Pinpoint the cell where the given text exists, returning its (x, y) midpoint coordinate. 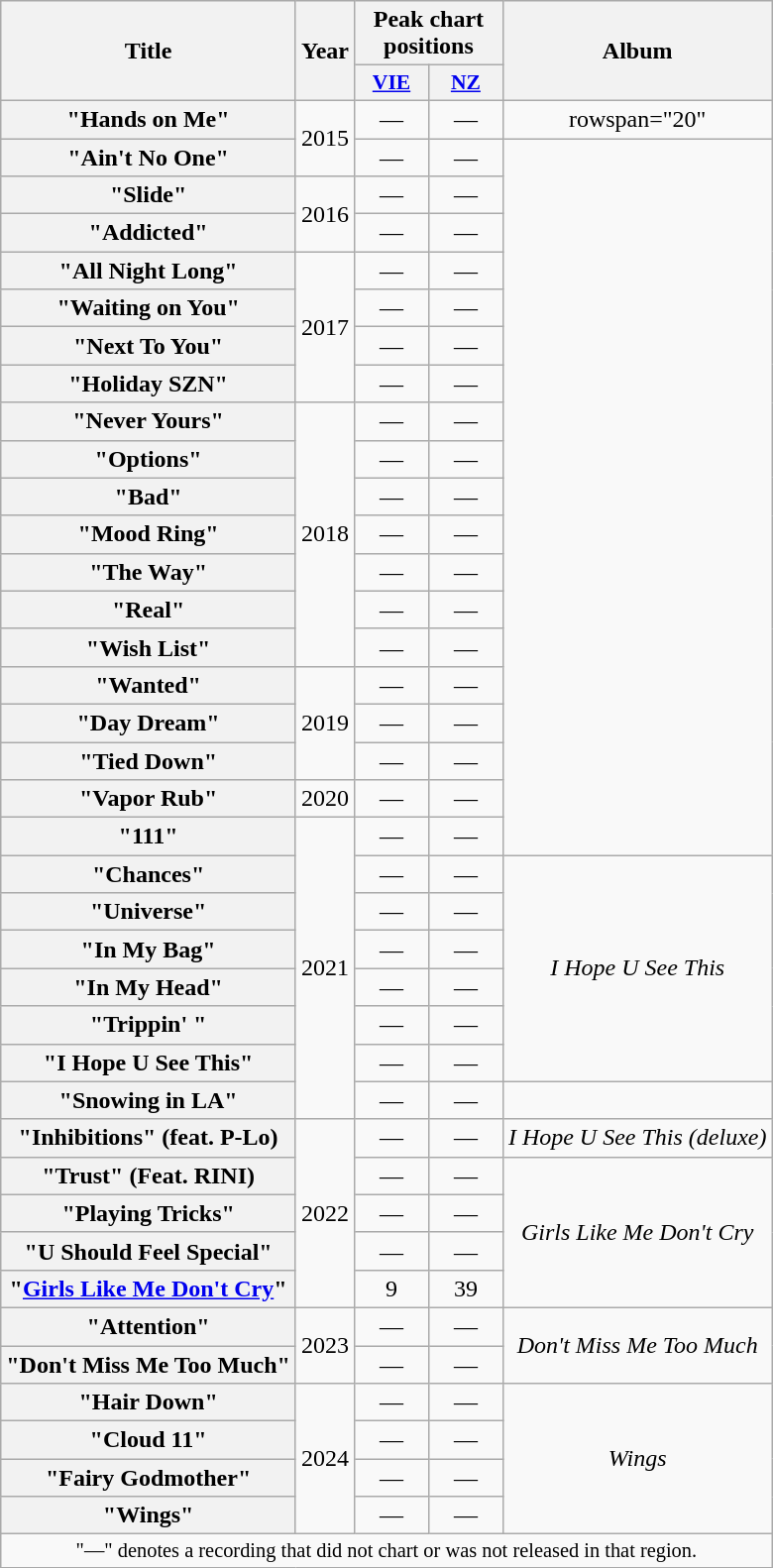
"Tied Down" (149, 760)
2020 (325, 799)
"Waiting on You" (149, 308)
"Hands on Me" (149, 119)
"Girls Like Me Don't Cry" (149, 1288)
Year (325, 52)
"All Night Long" (149, 271)
2022 (325, 1213)
"Next To You" (149, 346)
"Mood Ring" (149, 534)
"Snowing in LA" (149, 1100)
"111" (149, 837)
"Addicted" (149, 233)
Album (637, 52)
39 (466, 1288)
2023 (325, 1345)
"Wings" (149, 1515)
"Don't Miss Me Too Much" (149, 1365)
"Vapor Rub" (149, 799)
NZ (466, 83)
2024 (325, 1459)
Peak chartpositions (429, 34)
"Ain't No One" (149, 158)
"Hair Down" (149, 1402)
Title (149, 52)
"Holiday SZN" (149, 384)
Girls Like Me Don't Cry (637, 1232)
"In My Head" (149, 987)
"Real" (149, 610)
"Wanted" (149, 685)
2021 (325, 968)
"Trippin' " (149, 1025)
"Day Dream" (149, 723)
"Bad" (149, 497)
2016 (325, 214)
I Hope U See This (637, 968)
"Never Yours" (149, 421)
2017 (325, 327)
2018 (325, 534)
"Fairy Godmother" (149, 1478)
"Attention" (149, 1326)
Don't Miss Me Too Much (637, 1345)
"Trust" (Feat. RINI) (149, 1176)
"Inhibitions" (feat. P-Lo) (149, 1138)
"I Hope U See This" (149, 1063)
"Cloud 11" (149, 1440)
"U Should Feel Special" (149, 1251)
rowspan="20" (637, 119)
"The Way" (149, 572)
"In My Bag" (149, 950)
"—" denotes a recording that did not chart or was not released in that region. (386, 1551)
2019 (325, 723)
2015 (325, 138)
"Slide" (149, 195)
"Chances" (149, 874)
Wings (637, 1459)
9 (392, 1288)
"Playing Tricks" (149, 1213)
"Universe" (149, 912)
"Options" (149, 459)
VIE (392, 83)
"Wish List" (149, 647)
I Hope U See This (deluxe) (637, 1138)
